Capture the cell that displays the provided text and extract its [x, y] central coordinate. 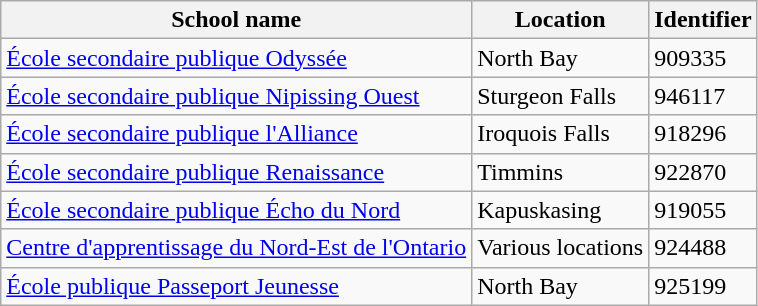
School name [236, 20]
École secondaire publique Renaissance [236, 172]
Location [560, 20]
Centre d'apprentissage du Nord-Est de l'Ontario [236, 248]
École secondaire publique Nipissing Ouest [236, 96]
909335 [703, 58]
946117 [703, 96]
École secondaire publique l'Alliance [236, 134]
918296 [703, 134]
924488 [703, 248]
Timmins [560, 172]
Iroquois Falls [560, 134]
922870 [703, 172]
École secondaire publique Écho du Nord [236, 210]
École publique Passeport Jeunesse [236, 286]
919055 [703, 210]
Sturgeon Falls [560, 96]
Identifier [703, 20]
925199 [703, 286]
Kapuskasing [560, 210]
École secondaire publique Odyssée [236, 58]
Various locations [560, 248]
